Extract the [X, Y] coordinate from the center of the cell holding the provided text.  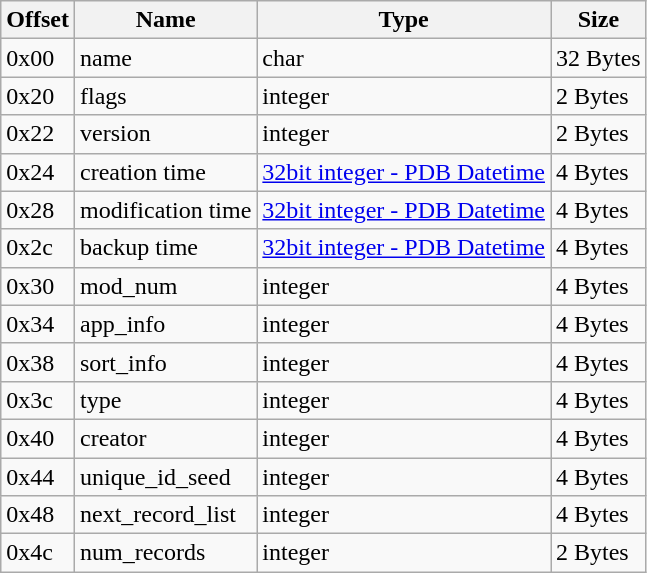
0x28 [38, 210]
0x24 [38, 172]
modification time [165, 210]
0x3c [38, 400]
type [165, 400]
0x2c [38, 248]
0x20 [38, 96]
0x34 [38, 324]
0x00 [38, 58]
version [165, 134]
Type [404, 20]
sort_info [165, 362]
name [165, 58]
0x44 [38, 477]
0x40 [38, 438]
mod_num [165, 286]
creation time [165, 172]
flags [165, 96]
num_records [165, 553]
unique_id_seed [165, 477]
next_record_list [165, 515]
char [404, 58]
Offset [38, 20]
0x22 [38, 134]
Name [165, 20]
app_info [165, 324]
0x38 [38, 362]
creator [165, 438]
backup time [165, 248]
0x4c [38, 553]
32 Bytes [598, 58]
Size [598, 20]
0x48 [38, 515]
0x30 [38, 286]
